Scan for the cell matching the given text and deliver its [x, y] coordinate at center. 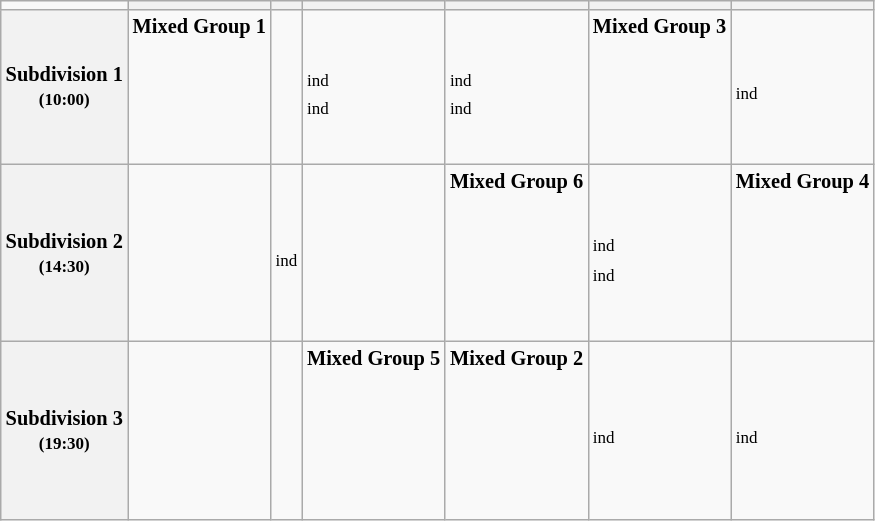
Mixed Group 5 [374, 430]
Mixed Group 3 [660, 87]
Mixed Group 2 [516, 430]
Mixed Group 4 [802, 253]
Subdivision 1 (10:00) [64, 87]
Mixed Group 1 [200, 87]
Subdivision 2 (14:30) [64, 253]
Mixed Group 6 [516, 253]
Subdivision 3 (19:30) [64, 430]
